Locate the cell with the specified text and output its (x, y) center coordinate. 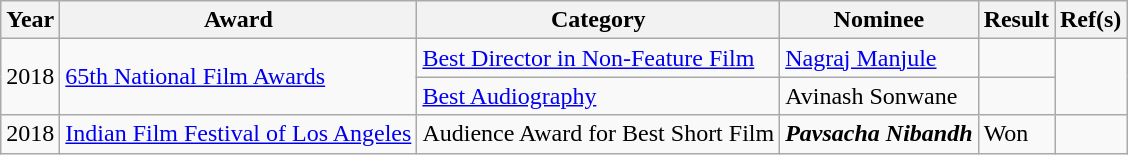
Year (30, 20)
Avinash Sonwane (879, 96)
65th National Film Awards (238, 77)
Indian Film Festival of Los Angeles (238, 134)
Nominee (879, 20)
Result (1016, 20)
Best Director in Non-Feature Film (598, 58)
Won (1016, 134)
Category (598, 20)
Best Audiography (598, 96)
Award (238, 20)
Pavsacha Nibandh (879, 134)
Nagraj Manjule (879, 58)
Ref(s) (1090, 20)
Audience Award for Best Short Film (598, 134)
